Extract the (X, Y) coordinate from the center of the cell holding the provided text.  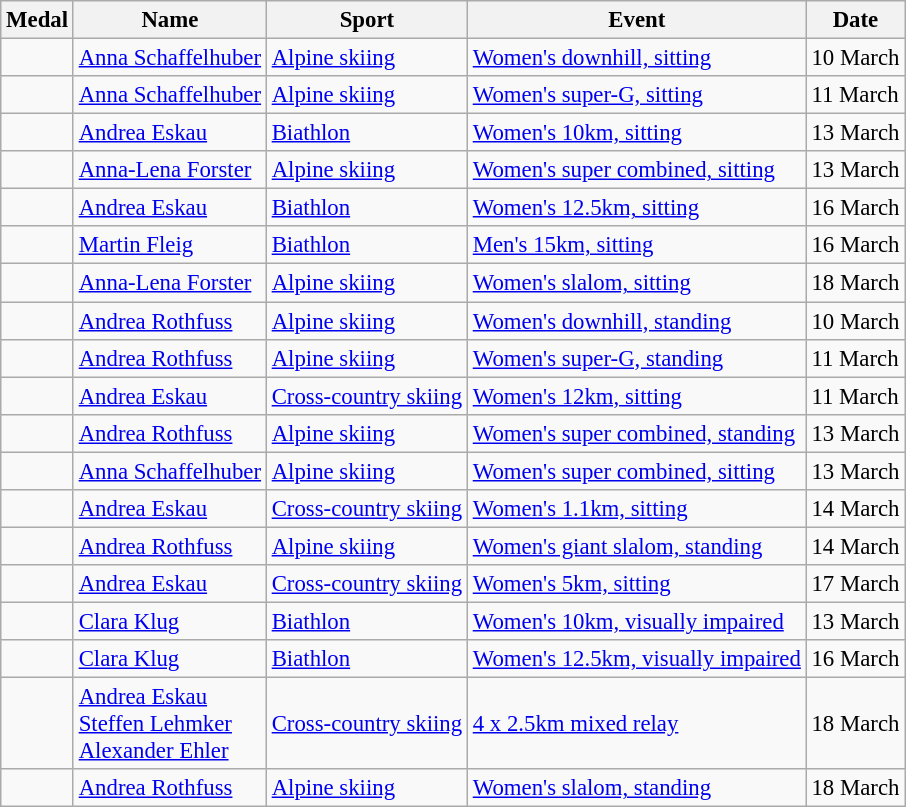
Women's 10km, visually impaired (636, 621)
Women's 12km, sitting (636, 396)
Women's 10km, sitting (636, 133)
Women's downhill, standing (636, 321)
Women's giant slalom, standing (636, 546)
Women's slalom, sitting (636, 283)
Women's super combined, standing (636, 433)
Medal (38, 20)
Women's slalom, standing (636, 788)
17 March (856, 584)
Women's 12.5km, visually impaired (636, 659)
Men's 15km, sitting (636, 245)
Andrea EskauSteffen LehmkerAlexander Ehler (170, 724)
Women's 1.1km, sitting (636, 509)
Martin Fleig (170, 245)
Sport (366, 20)
Women's 12.5km, sitting (636, 208)
Women's 5km, sitting (636, 584)
Event (636, 20)
4 x 2.5km mixed relay (636, 724)
Women's super-G, sitting (636, 95)
Name (170, 20)
Women's super-G, standing (636, 358)
Women's downhill, sitting (636, 58)
Date (856, 20)
